For the text-containing cell, return its midpoint in (X, Y) coordinate format. 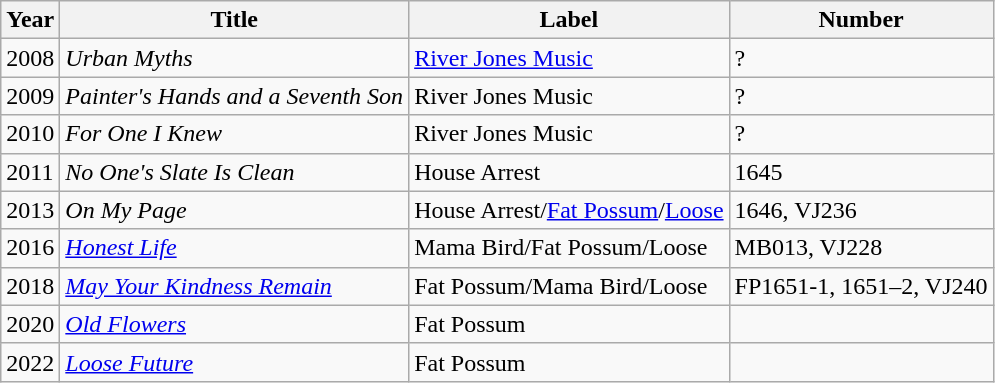
Year (30, 20)
2009 (30, 96)
Old Flowers (234, 324)
2010 (30, 134)
Mama Bird/Fat Possum/Loose (569, 248)
2011 (30, 172)
Label (569, 20)
On My Page (234, 210)
Title (234, 20)
1645 (861, 172)
2016 (30, 248)
Honest Life (234, 248)
No One's Slate Is Clean (234, 172)
2018 (30, 286)
MB013, VJ228 (861, 248)
2020 (30, 324)
2013 (30, 210)
For One I Knew (234, 134)
Fat Possum/Mama Bird/Loose (569, 286)
Number (861, 20)
May Your Kindness Remain (234, 286)
Urban Myths (234, 58)
FP1651-1, 1651–2, VJ240 (861, 286)
Painter's Hands and a Seventh Son (234, 96)
Loose Future (234, 362)
1646, VJ236 (861, 210)
House Arrest/Fat Possum/Loose (569, 210)
2022 (30, 362)
House Arrest (569, 172)
2008 (30, 58)
